Locate the cell with the specified text and output its (X, Y) center coordinate. 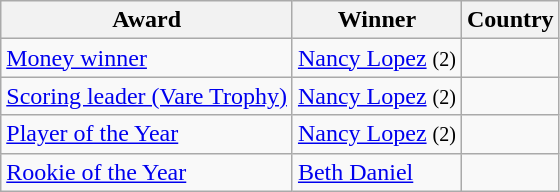
Beth Daniel (376, 172)
Award (147, 20)
Player of the Year (147, 134)
Rookie of the Year (147, 172)
Winner (376, 20)
Country (510, 20)
Money winner (147, 58)
Scoring leader (Vare Trophy) (147, 96)
